Extract the [X, Y] coordinate from the center of the cell holding the provided text.  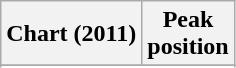
Chart (2011) [72, 34]
Peakposition [188, 34]
